Scan for the cell matching the given text and deliver its (x, y) coordinate at center. 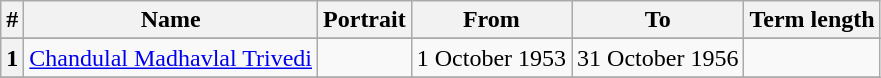
From (491, 20)
Term length (812, 20)
Chandulal Madhavlal Trivedi (171, 58)
# (12, 20)
31 October 1956 (658, 58)
1 (12, 58)
Portrait (365, 20)
To (658, 20)
Name (171, 20)
1 October 1953 (491, 58)
